Pinpoint the cell where the given text exists, returning its (x, y) midpoint coordinate. 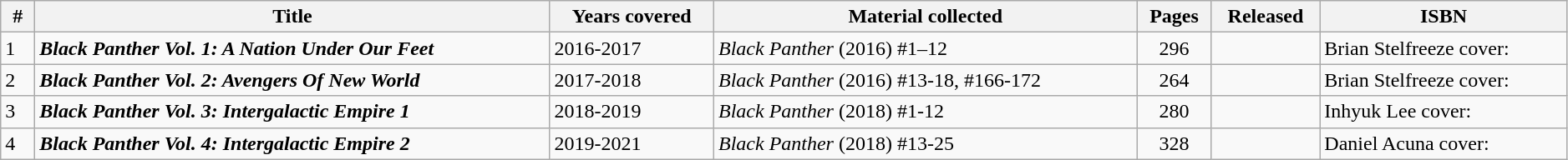
3 (18, 112)
2017-2018 (632, 80)
Black Panther Vol. 3: Intergalactic Empire 1 (292, 112)
4 (18, 143)
Years covered (632, 17)
Black Panther (2018) #13-25 (926, 143)
2016-2017 (632, 48)
Pages (1175, 17)
2018-2019 (632, 112)
328 (1175, 143)
Black Panther (2018) #1-12 (926, 112)
296 (1175, 48)
Black Panther (2016) #13-18, #166-172 (926, 80)
Released (1266, 17)
1 (18, 48)
2019-2021 (632, 143)
264 (1175, 80)
# (18, 17)
Daniel Acuna cover: (1444, 143)
Title (292, 17)
Black Panther Vol. 4: Intergalactic Empire 2 (292, 143)
Black Panther Vol. 1: A Nation Under Our Feet (292, 48)
Black Panther (2016) #1–12 (926, 48)
280 (1175, 112)
Black Panther Vol. 2: Avengers Of New World (292, 80)
Material collected (926, 17)
2 (18, 80)
ISBN (1444, 17)
Inhyuk Lee cover: (1444, 112)
